Detect which cell encompasses the target text, then output its [X, Y] center coordinate. 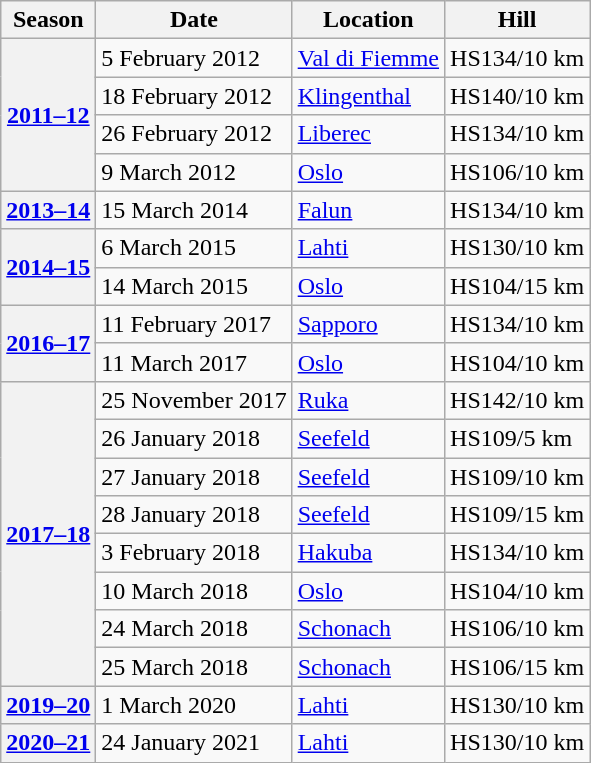
15 March 2014 [194, 210]
Klingenthal [368, 96]
2013–14 [48, 210]
Hill [518, 20]
2014–15 [48, 267]
28 January 2018 [194, 515]
HS109/10 km [518, 477]
3 February 2018 [194, 553]
2019–20 [48, 705]
Date [194, 20]
Location [368, 20]
25 November 2017 [194, 400]
26 February 2012 [194, 134]
Sapporo [368, 324]
Val di Fiemme [368, 58]
9 March 2012 [194, 172]
24 January 2021 [194, 743]
25 March 2018 [194, 667]
5 February 2012 [194, 58]
Ruka [368, 400]
2020–21 [48, 743]
2011–12 [48, 115]
11 February 2017 [194, 324]
11 March 2017 [194, 362]
Falun [368, 210]
HS106/15 km [518, 667]
1 March 2020 [194, 705]
27 January 2018 [194, 477]
HS109/5 km [518, 438]
HS109/15 km [518, 515]
14 March 2015 [194, 286]
26 January 2018 [194, 438]
HS104/15 km [518, 286]
18 February 2012 [194, 96]
HS140/10 km [518, 96]
10 March 2018 [194, 591]
Hakuba [368, 553]
24 March 2018 [194, 629]
HS142/10 km [518, 400]
2017–18 [48, 533]
Liberec [368, 134]
2016–17 [48, 343]
6 March 2015 [194, 248]
Season [48, 20]
